Find where the given text appears and provide that cell's center as [X, Y] coordinate. 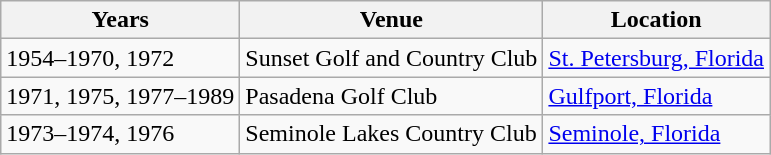
1973–1974, 1976 [120, 134]
Seminole, Florida [656, 134]
Years [120, 20]
Seminole Lakes Country Club [392, 134]
1954–1970, 1972 [120, 58]
Pasadena Golf Club [392, 96]
Location [656, 20]
1971, 1975, 1977–1989 [120, 96]
St. Petersburg, Florida [656, 58]
Sunset Golf and Country Club [392, 58]
Gulfport, Florida [656, 96]
Venue [392, 20]
